For the text-containing cell, return its midpoint in (X, Y) coordinate format. 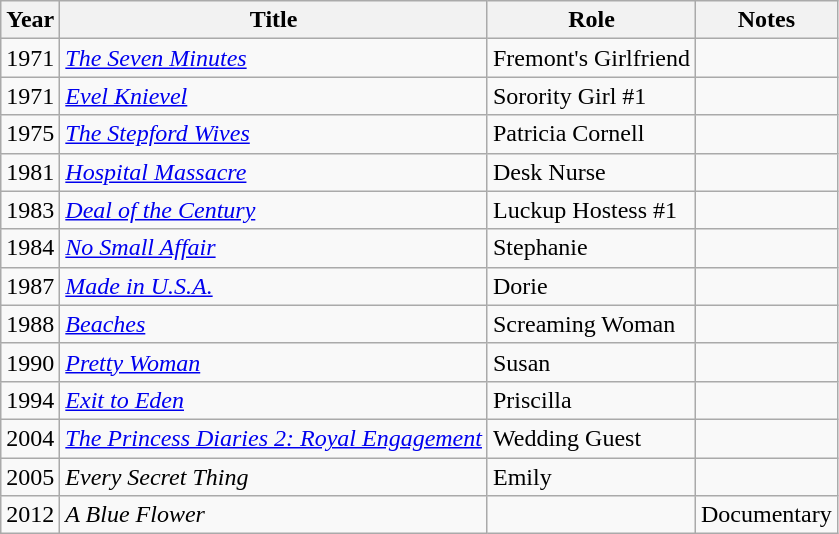
A Blue Flower (274, 515)
Documentary (767, 515)
Priscilla (591, 400)
Evel Knievel (274, 96)
1987 (30, 286)
The Stepford Wives (274, 134)
Dorie (591, 286)
The Seven Minutes (274, 58)
Luckup Hostess #1 (591, 210)
Sorority Girl #1 (591, 96)
Notes (767, 20)
The Princess Diaries 2: Royal Engagement (274, 438)
Emily (591, 477)
Wedding Guest (591, 438)
1975 (30, 134)
1988 (30, 324)
Stephanie (591, 248)
Every Secret Thing (274, 477)
1990 (30, 362)
Beaches (274, 324)
Deal of the Century (274, 210)
1994 (30, 400)
Desk Nurse (591, 172)
Susan (591, 362)
1983 (30, 210)
1984 (30, 248)
No Small Affair (274, 248)
2005 (30, 477)
Exit to Eden (274, 400)
2004 (30, 438)
Screaming Woman (591, 324)
Pretty Woman (274, 362)
Hospital Massacre (274, 172)
Fremont's Girlfriend (591, 58)
Role (591, 20)
Title (274, 20)
Made in U.S.A. (274, 286)
2012 (30, 515)
Patricia Cornell (591, 134)
1981 (30, 172)
Year (30, 20)
